Identify which cell holds the provided text, then report its [x, y] central coordinate. 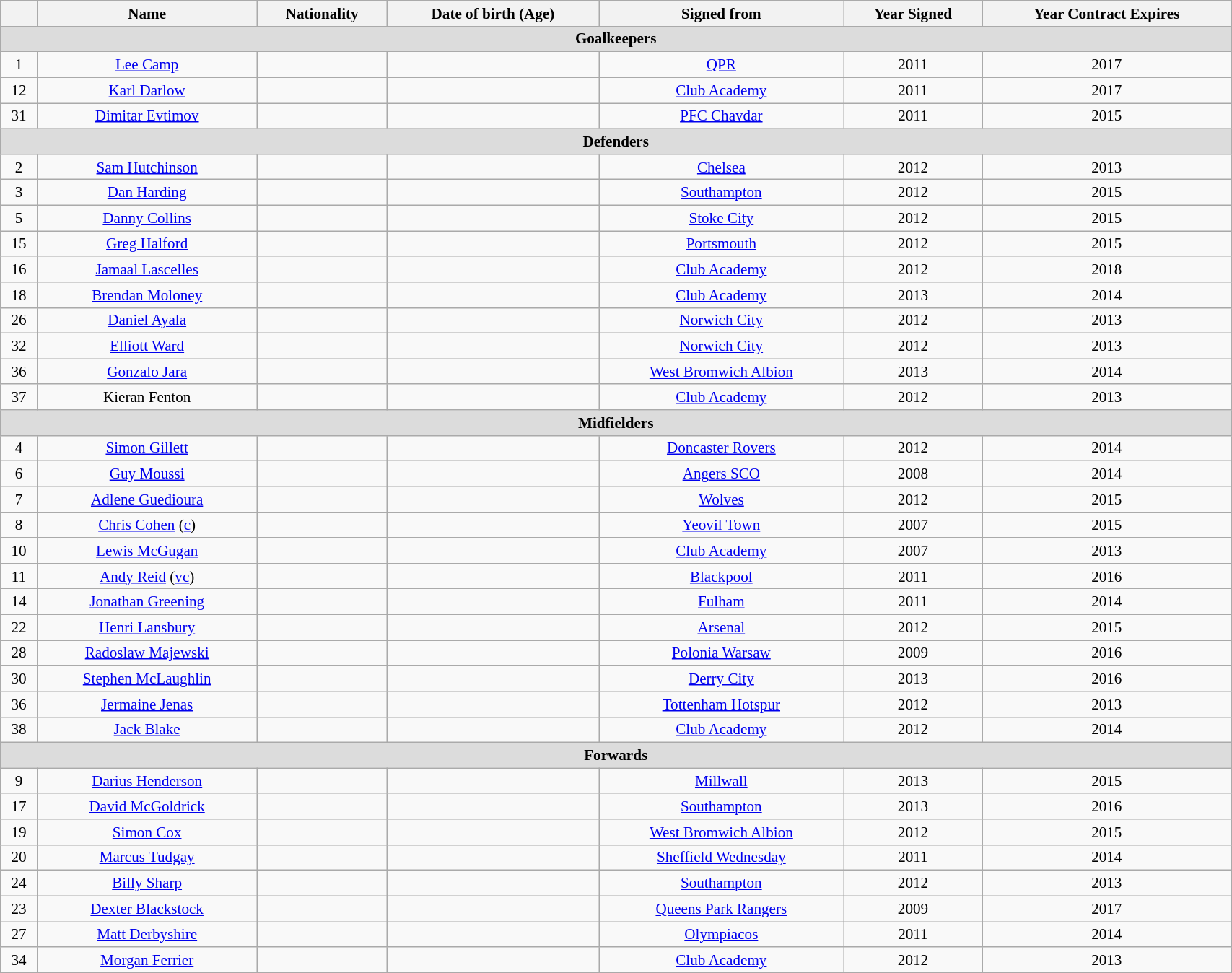
Doncaster Rovers [722, 448]
Andy Reid (vc) [147, 576]
PFC Chavdar [722, 115]
28 [19, 653]
Goalkeepers [616, 39]
27 [19, 934]
Kieran Fenton [147, 397]
Date of birth (Age) [492, 13]
8 [19, 525]
10 [19, 550]
2008 [913, 474]
34 [19, 960]
26 [19, 320]
David McGoldrick [147, 806]
QPR [722, 65]
Dimitar Evtimov [147, 115]
Elliott Ward [147, 346]
15 [19, 244]
19 [19, 832]
Henri Lansbury [147, 627]
18 [19, 294]
Matt Derbyshire [147, 934]
Dexter Blackstock [147, 908]
Fulham [722, 602]
Signed from [722, 13]
Jamaal Lascelles [147, 269]
Danny Collins [147, 218]
Guy Moussi [147, 474]
11 [19, 576]
Year Signed [913, 13]
Olympiacos [722, 934]
Name [147, 13]
Stephen McLaughlin [147, 679]
20 [19, 858]
Gonzalo Jara [147, 371]
Stoke City [722, 218]
Radoslaw Majewski [147, 653]
7 [19, 499]
Defenders [616, 141]
14 [19, 602]
Marcus Tudgay [147, 858]
Daniel Ayala [147, 320]
Wolves [722, 499]
17 [19, 806]
Jonathan Greening [147, 602]
22 [19, 627]
Blackpool [722, 576]
Chris Cohen (c) [147, 525]
Darius Henderson [147, 781]
6 [19, 474]
2018 [1107, 269]
Forwards [616, 755]
9 [19, 781]
Year Contract Expires [1107, 13]
Brendan Moloney [147, 294]
Arsenal [722, 627]
Midfielders [616, 423]
Nationality [322, 13]
Adlene Guedioura [147, 499]
4 [19, 448]
Tottenham Hotspur [722, 704]
Sam Hutchinson [147, 166]
Simon Gillett [147, 448]
Chelsea [722, 166]
1 [19, 65]
Simon Cox [147, 832]
Queens Park Rangers [722, 908]
Dan Harding [147, 192]
31 [19, 115]
24 [19, 883]
Lee Camp [147, 65]
Greg Halford [147, 244]
Polonia Warsaw [722, 653]
Morgan Ferrier [147, 960]
3 [19, 192]
Lewis McGugan [147, 550]
23 [19, 908]
Derry City [722, 679]
2 [19, 166]
5 [19, 218]
Yeovil Town [722, 525]
16 [19, 269]
38 [19, 729]
Portsmouth [722, 244]
Jack Blake [147, 729]
32 [19, 346]
12 [19, 90]
Billy Sharp [147, 883]
Angers SCO [722, 474]
30 [19, 679]
Millwall [722, 781]
Jermaine Jenas [147, 704]
Sheffield Wednesday [722, 858]
37 [19, 397]
Karl Darlow [147, 90]
